Search for the cell housing the specified text and yield its [x, y] center coordinate. 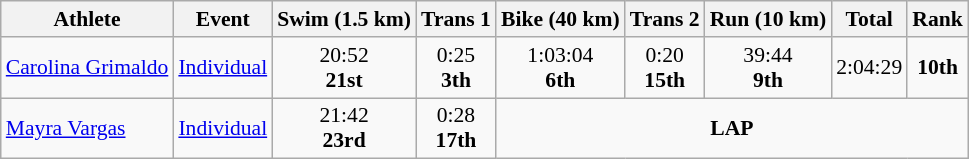
0:20 15th [665, 68]
1:03:04 6th [560, 68]
Swim (1.5 km) [344, 19]
LAP [732, 128]
Trans 2 [665, 19]
Mayra Vargas [88, 128]
2:04:29 [869, 68]
0:2817th [456, 128]
Athlete [88, 19]
Event [222, 19]
Rank [938, 19]
Trans 1 [456, 19]
Run (10 km) [768, 19]
10th [938, 68]
39:44 9th [768, 68]
21:4223rd [344, 128]
20:52 21st [344, 68]
Total [869, 19]
Carolina Grimaldo [88, 68]
Bike (40 km) [560, 19]
0:253th [456, 68]
